Pinpoint the cell where the given text exists, returning its (X, Y) midpoint coordinate. 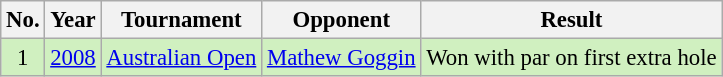
Opponent (342, 20)
No. (23, 20)
2008 (73, 58)
Mathew Goggin (342, 58)
Won with par on first extra hole (572, 58)
Tournament (182, 20)
Result (572, 20)
Year (73, 20)
Australian Open (182, 58)
1 (23, 58)
